Determine the (x, y) coordinate at the center of the cell enclosing the given text.  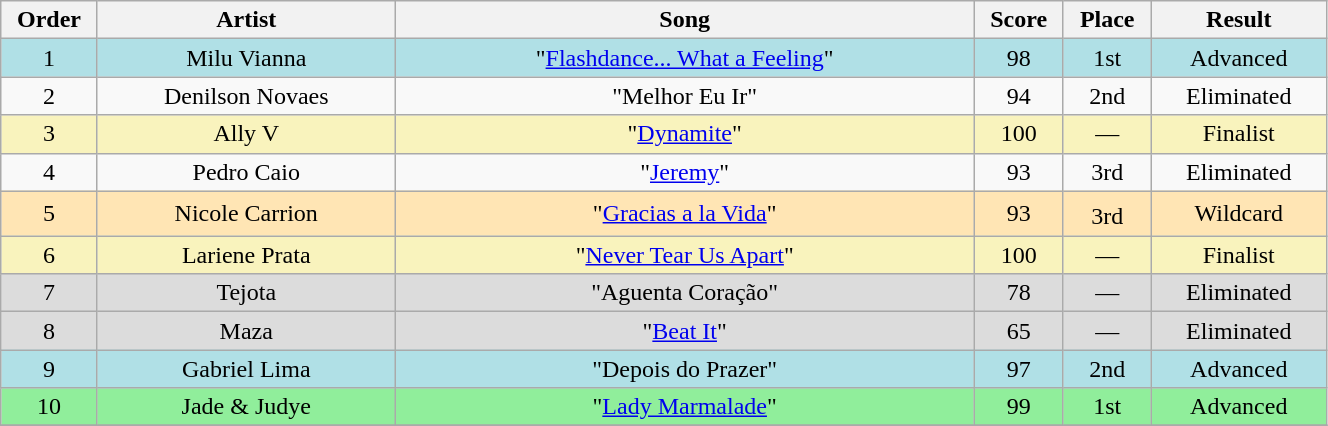
"Gracias a la Vida" (684, 214)
Order (49, 20)
Tejota (246, 293)
7 (49, 293)
"Dynamite" (684, 134)
2 (49, 96)
Nicole Carrion (246, 214)
97 (1018, 369)
Place (1107, 20)
65 (1018, 331)
10 (49, 407)
94 (1018, 96)
9 (49, 369)
Result (1238, 20)
1 (49, 58)
Maza (246, 331)
98 (1018, 58)
Artist (246, 20)
"Flashdance... What a Feeling" (684, 58)
8 (49, 331)
Jade & Judye (246, 407)
78 (1018, 293)
Ally V (246, 134)
6 (49, 255)
"Never Tear Us Apart" (684, 255)
Wildcard (1238, 214)
Gabriel Lima (246, 369)
3 (49, 134)
Song (684, 20)
"Lady Marmalade" (684, 407)
"Melhor Eu Ir" (684, 96)
4 (49, 172)
Lariene Prata (246, 255)
Milu Vianna (246, 58)
"Jeremy" (684, 172)
"Depois do Prazer" (684, 369)
"Aguenta Coração" (684, 293)
99 (1018, 407)
"Beat It" (684, 331)
5 (49, 214)
Pedro Caio (246, 172)
Score (1018, 20)
Denilson Novaes (246, 96)
